Determine the (X, Y) coordinate at the center of the cell enclosing the given text.  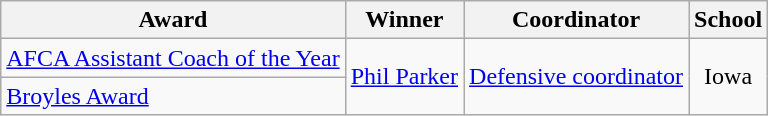
Award (173, 20)
Broyles Award (173, 96)
AFCA Assistant Coach of the Year (173, 58)
Iowa (728, 77)
School (728, 20)
Winner (404, 20)
Defensive coordinator (576, 77)
Phil Parker (404, 77)
Coordinator (576, 20)
